Locate the cell with the specified text and output its [x, y] center coordinate. 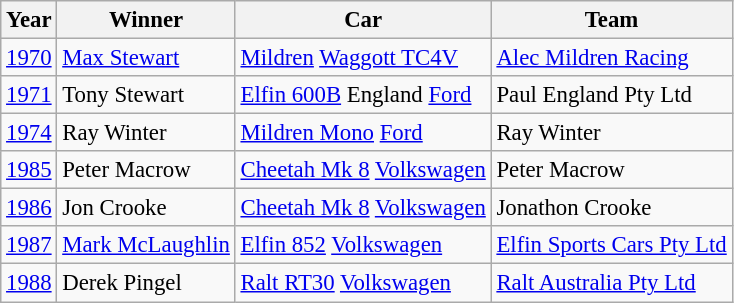
1974 [29, 133]
1987 [29, 245]
Car [363, 20]
Max Stewart [146, 58]
1986 [29, 208]
Tony Stewart [146, 95]
Paul England Pty Ltd [612, 95]
Winner [146, 20]
Alec Mildren Racing [612, 58]
1971 [29, 95]
Elfin 852 Volkswagen [363, 245]
Jon Crooke [146, 208]
Team [612, 20]
Year [29, 20]
Ralt Australia Pty Ltd [612, 283]
Ralt RT30 Volkswagen [363, 283]
Mildren Waggott TC4V [363, 58]
Mildren Mono Ford [363, 133]
1985 [29, 170]
1988 [29, 283]
Jonathon Crooke [612, 208]
Elfin 600B England Ford [363, 95]
Derek Pingel [146, 283]
Elfin Sports Cars Pty Ltd [612, 245]
Mark McLaughlin [146, 245]
1970 [29, 58]
